Return the [X, Y] coordinate for the center point of the cell that contains the specified text.  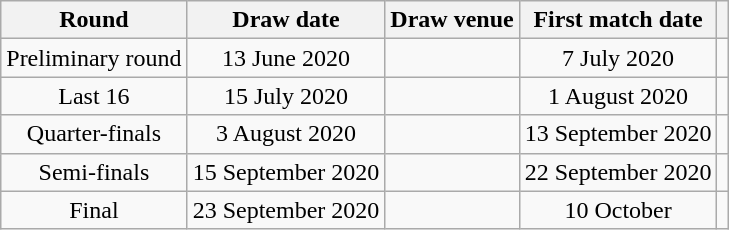
Preliminary round [94, 58]
Draw venue [452, 20]
Quarter-finals [94, 134]
Last 16 [94, 96]
13 June 2020 [286, 58]
7 July 2020 [618, 58]
13 September 2020 [618, 134]
23 September 2020 [286, 210]
22 September 2020 [618, 172]
15 September 2020 [286, 172]
10 October [618, 210]
Round [94, 20]
1 August 2020 [618, 96]
Draw date [286, 20]
Semi-finals [94, 172]
3 August 2020 [286, 134]
15 July 2020 [286, 96]
First match date [618, 20]
Final [94, 210]
